From the cell containing the given text, extract its center point as [X, Y] coordinate. 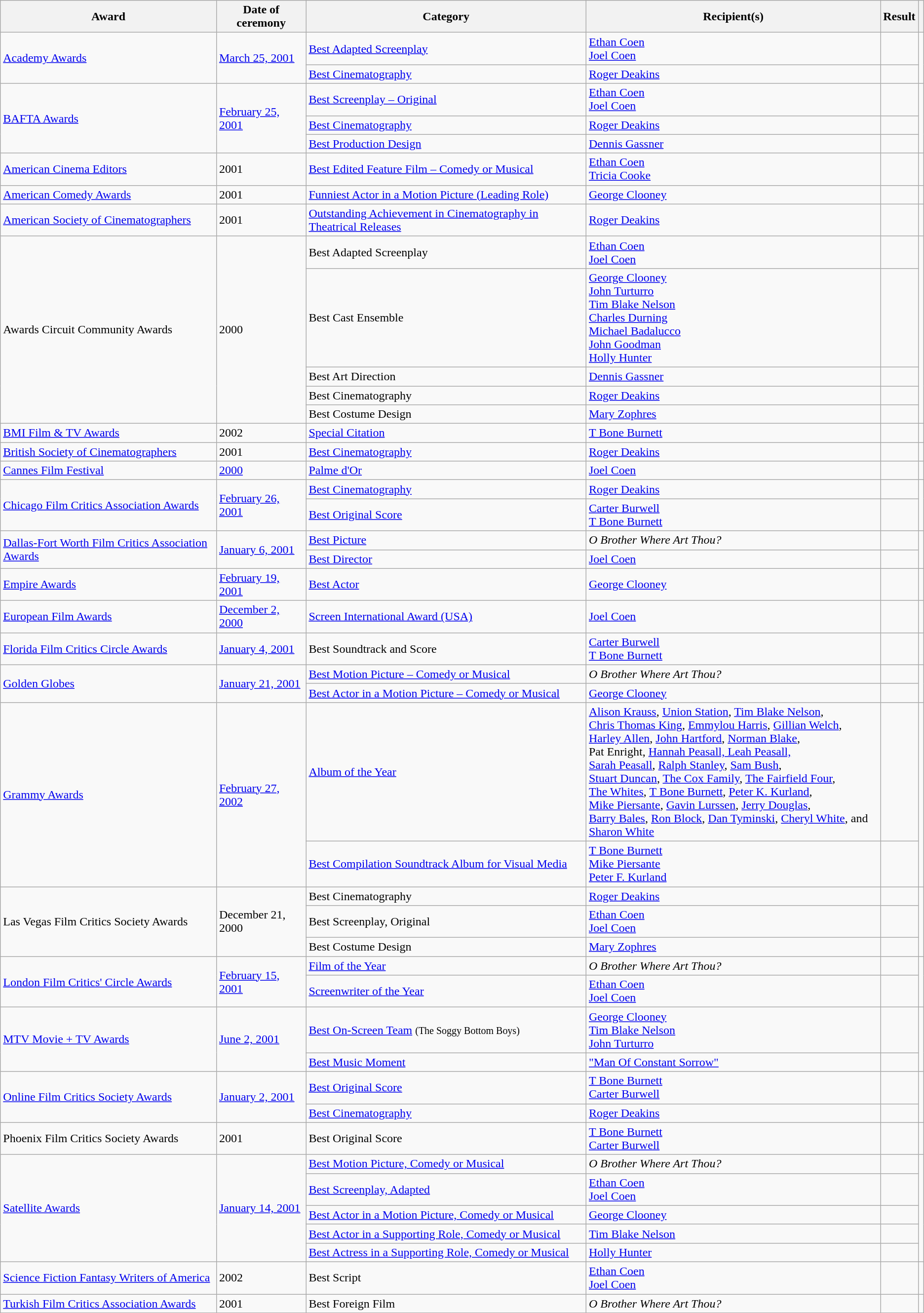
Award [109, 17]
Cannes Film Festival [109, 471]
Best Actor [446, 585]
BMI Film & TV Awards [109, 433]
Best Music Moment [446, 1062]
Awards Circuit Community Awards [109, 330]
June 2, 2001 [261, 1039]
MTV Movie + TV Awards [109, 1039]
Best Cast Ensemble [446, 318]
Best Screenplay – Original [446, 100]
British Society of Cinematographers [109, 452]
George ClooneyJohn TurturroTim Blake NelsonCharles DurningMichael BadaluccoJohn GoodmanHolly Hunter [733, 318]
George ClooneyTim Blake NelsonJohn Turturro [733, 1030]
Screenwriter of the Year [446, 992]
Special Citation [446, 433]
Golden Globes [109, 683]
Recipient(s) [733, 17]
European Film Awards [109, 616]
Chicago Film Critics Association Awards [109, 506]
Science Fiction Fantasy Writers of America [109, 1278]
February 15, 2001 [261, 982]
Best Compilation Soundtrack Album for Visual Media [446, 864]
Best Foreign Film [446, 1303]
Las Vegas Film Critics Society Awards [109, 921]
January 6, 2001 [261, 550]
March 25, 2001 [261, 58]
Screen International Award (USA) [446, 616]
Category [446, 17]
American Cinema Editors [109, 169]
Dallas-Fort Worth Film Critics Association Awards [109, 550]
Tim Blake Nelson [733, 1233]
Satellite Awards [109, 1208]
Best Edited Feature Film – Comedy or Musical [446, 169]
Best Soundtrack and Score [446, 649]
Album of the Year [446, 771]
Result [899, 17]
December 2, 2000 [261, 616]
Best Motion Picture – Comedy or Musical [446, 674]
Best Art Direction [446, 376]
Best Actor in a Motion Picture, Comedy or Musical [446, 1215]
"Man Of Constant Sorrow" [733, 1062]
December 21, 2000 [261, 921]
American Society of Cinematographers [109, 220]
Best Actor in a Motion Picture – Comedy or Musical [446, 693]
Best Screenplay, Adapted [446, 1189]
Florida Film Critics Circle Awards [109, 649]
Best Director [446, 559]
January 21, 2001 [261, 683]
Academy Awards [109, 58]
Film of the Year [446, 966]
Best Screenplay, Original [446, 921]
Phoenix Film Critics Society Awards [109, 1139]
Turkish Film Critics Association Awards [109, 1303]
Best Picture [446, 540]
Palme d'Or [446, 471]
February 25, 2001 [261, 119]
Best Script [446, 1278]
Best Production Design [446, 144]
London Film Critics' Circle Awards [109, 982]
Empire Awards [109, 585]
T Bone Burnett [733, 433]
Funniest Actor in a Motion Picture (Leading Role) [446, 195]
Best On-Screen Team (The Soggy Bottom Boys) [446, 1030]
American Comedy Awards [109, 195]
T Bone BurnettMike PiersantePeter F. Kurland [733, 864]
Ethan CoenTricia Cooke [733, 169]
Online Film Critics Society Awards [109, 1097]
February 26, 2001 [261, 506]
February 27, 2002 [261, 794]
February 19, 2001 [261, 585]
Outstanding Achievement in Cinematography in Theatrical Releases [446, 220]
Grammy Awards [109, 794]
Date of ceremony [261, 17]
Best Actress in a Supporting Role, Comedy or Musical [446, 1252]
Best Actor in a Supporting Role, Comedy or Musical [446, 1233]
Holly Hunter [733, 1252]
January 14, 2001 [261, 1208]
January 2, 2001 [261, 1097]
January 4, 2001 [261, 649]
Best Motion Picture, Comedy or Musical [446, 1164]
BAFTA Awards [109, 119]
